Determine the [x, y] coordinate at the center of the cell enclosing the given text.  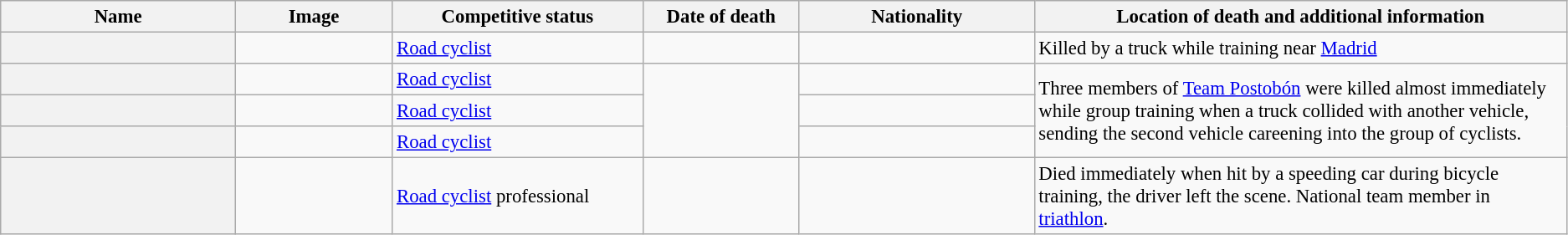
Image [315, 17]
Date of death [721, 17]
Killed by a truck while training near Madrid [1300, 49]
Competitive status [517, 17]
Died immediately when hit by a speeding car during bicycle training, the driver left the scene. National team member in triathlon. [1300, 197]
Name [119, 17]
Road cyclist professional [517, 197]
Nationality [917, 17]
Location of death and additional information [1300, 17]
